Locate the cell with the specified text and output its [x, y] center coordinate. 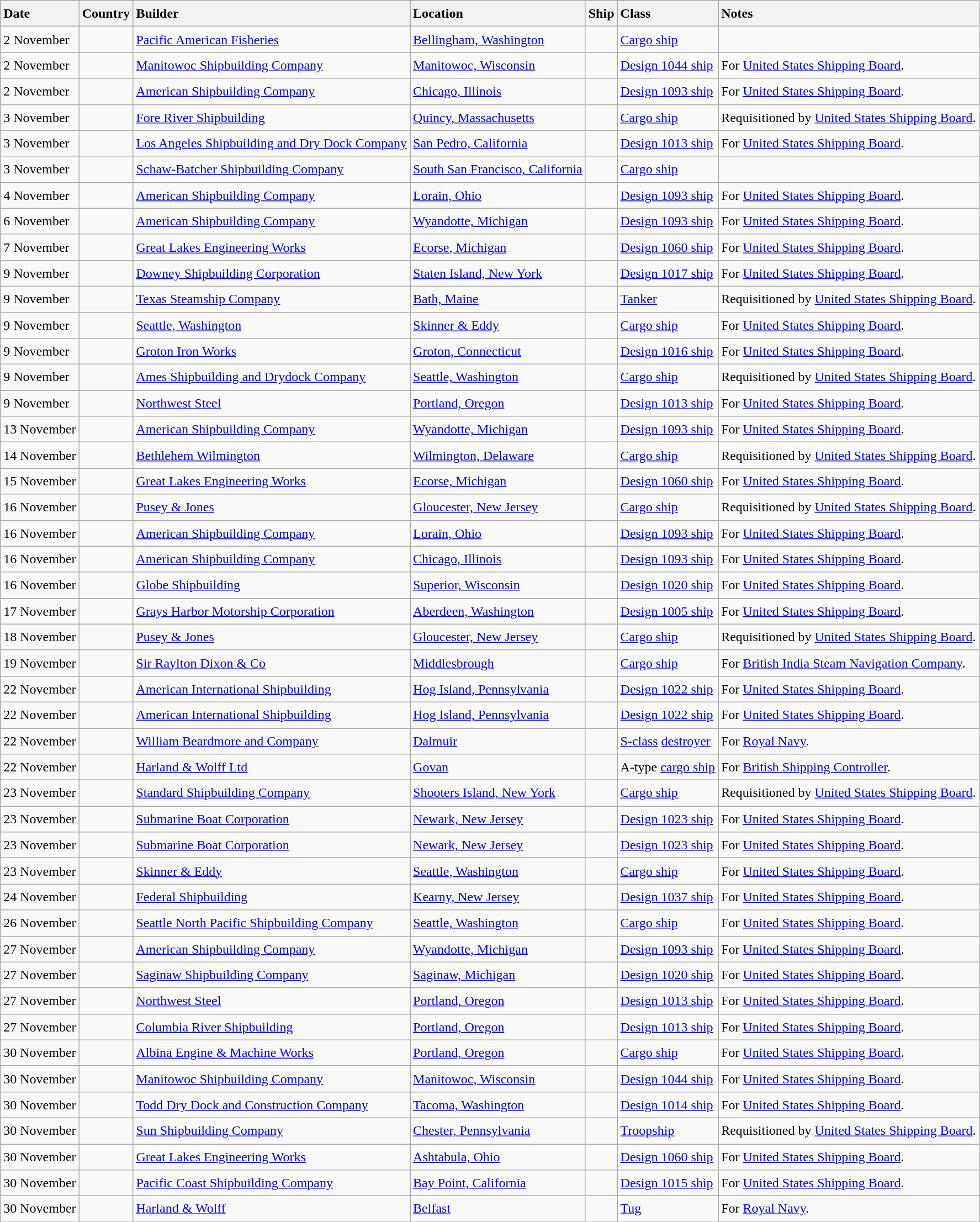
Superior, Wisconsin [498, 585]
Middlesbrough [498, 663]
24 November [40, 897]
Texas Steamship Company [272, 299]
Quincy, Massachusetts [498, 117]
Kearny, New Jersey [498, 897]
Globe Shipbuilding [272, 585]
Downey Shipbuilding Corporation [272, 273]
Design 1037 ship [668, 897]
Ship [601, 13]
Aberdeen, Washington [498, 611]
6 November [40, 221]
Bay Point, California [498, 1183]
13 November [40, 430]
Todd Dry Dock and Construction Company [272, 1104]
Design 1015 ship [668, 1183]
Troopship [668, 1131]
Groton Iron Works [272, 351]
Tug [668, 1209]
Chester, Pennsylvania [498, 1131]
Saginaw Shipbuilding Company [272, 975]
Staten Island, New York [498, 273]
Date [40, 13]
Bethlehem Wilmington [272, 455]
Federal Shipbuilding [272, 897]
S-class destroyer [668, 741]
Grays Harbor Motorship Corporation [272, 611]
Columbia River Shipbuilding [272, 1027]
Design 1017 ship [668, 273]
Class [668, 13]
For British Shipping Controller. [849, 768]
Dalmuir [498, 741]
Bellingham, Washington [498, 40]
Pacific American Fisheries [272, 40]
Tacoma, Washington [498, 1104]
Builder [272, 13]
Country [106, 13]
San Pedro, California [498, 144]
26 November [40, 923]
Shooters Island, New York [498, 793]
Tanker [668, 299]
Belfast [498, 1209]
Groton, Connecticut [498, 351]
Location [498, 13]
4 November [40, 195]
Ames Shipbuilding and Drydock Company [272, 378]
Albina Engine & Machine Works [272, 1052]
Govan [498, 768]
Seattle North Pacific Shipbuilding Company [272, 923]
A-type cargo ship [668, 768]
17 November [40, 611]
South San Francisco, California [498, 169]
18 November [40, 637]
Sun Shipbuilding Company [272, 1131]
Fore River Shipbuilding [272, 117]
Design 1016 ship [668, 351]
Notes [849, 13]
Schaw-Batcher Shipbuilding Company [272, 169]
Design 1005 ship [668, 611]
Harland & Wolff [272, 1209]
15 November [40, 482]
Standard Shipbuilding Company [272, 793]
Pacific Coast Shipbuilding Company [272, 1183]
Harland & Wolff Ltd [272, 768]
Los Angeles Shipbuilding and Dry Dock Company [272, 144]
William Beardmore and Company [272, 741]
Bath, Maine [498, 299]
Ashtabula, Ohio [498, 1157]
19 November [40, 663]
7 November [40, 247]
Saginaw, Michigan [498, 975]
Design 1014 ship [668, 1104]
For British India Steam Navigation Company. [849, 663]
14 November [40, 455]
Sir Raylton Dixon & Co [272, 663]
Wilmington, Delaware [498, 455]
